Capture the cell that displays the provided text and extract its [X, Y] central coordinate. 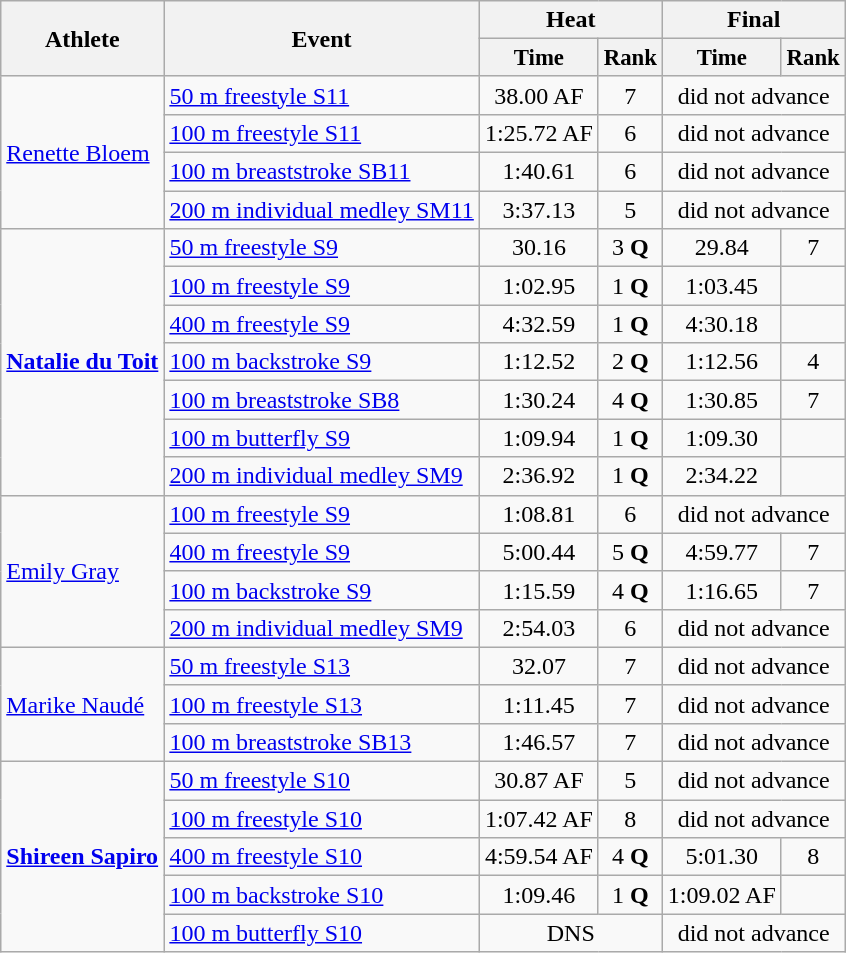
DNS [570, 933]
1:02.95 [538, 286]
1:03.45 [722, 286]
Final [754, 20]
1:09.30 [722, 438]
Renette Bloem [82, 152]
100 m breaststroke SB8 [322, 400]
1:12.52 [538, 362]
1:46.57 [538, 742]
Shireen Sapiro [82, 857]
4:59.77 [722, 552]
100 m butterfly S9 [322, 438]
1:09.46 [538, 895]
1:08.81 [538, 514]
1:15.59 [538, 590]
2 Q [630, 362]
4:32.59 [538, 324]
3 Q [630, 248]
Heat [570, 20]
32.07 [538, 666]
100 m freestyle S13 [322, 704]
Natalie du Toit [82, 362]
50 m freestyle S13 [322, 666]
100 m freestyle S10 [322, 819]
1:11.45 [538, 704]
38.00 AF [538, 95]
4 [813, 362]
1:09.02 AF [722, 895]
29.84 [722, 248]
50 m freestyle S11 [322, 95]
2:34.22 [722, 476]
1:40.61 [538, 172]
100 m butterfly S10 [322, 933]
2:36.92 [538, 476]
50 m freestyle S9 [322, 248]
1:25.72 AF [538, 133]
Emily Gray [82, 571]
1:30.85 [722, 400]
3:37.13 [538, 210]
100 m backstroke S10 [322, 895]
1:09.94 [538, 438]
5:00.44 [538, 552]
4:30.18 [722, 324]
100 m breaststroke SB13 [322, 742]
1:16.65 [722, 590]
2:54.03 [538, 628]
5:01.30 [722, 857]
30.16 [538, 248]
5 Q [630, 552]
200 m individual medley SM11 [322, 210]
400 m freestyle S10 [322, 857]
1:30.24 [538, 400]
100 m freestyle S11 [322, 133]
50 m freestyle S10 [322, 781]
30.87 AF [538, 781]
1:07.42 AF [538, 819]
Athlete [82, 39]
4:59.54 AF [538, 857]
Event [322, 39]
100 m breaststroke SB11 [322, 172]
1:12.56 [722, 362]
Marike Naudé [82, 704]
